Locate the cell with the specified text and output its [x, y] center coordinate. 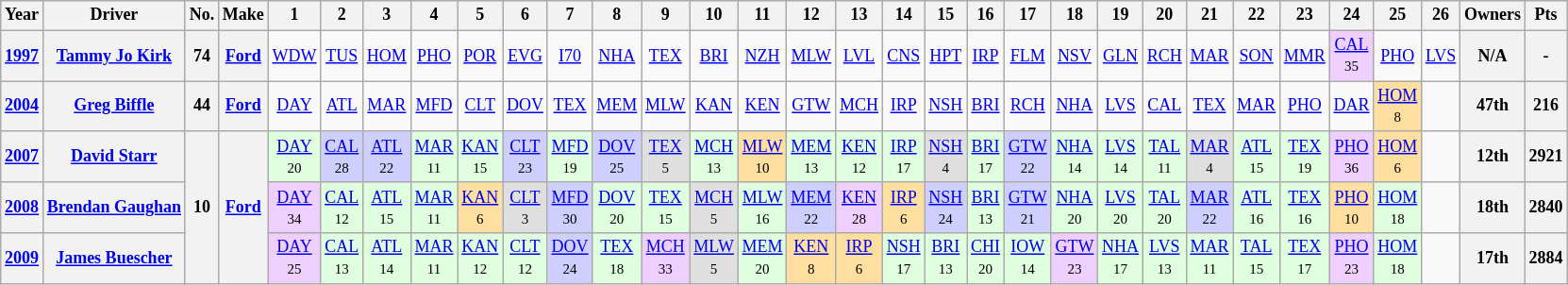
CAL35 [1351, 56]
LVL [859, 56]
2884 [1545, 259]
MLW16 [762, 208]
23 [1304, 15]
KAN [713, 107]
13 [859, 15]
CLT3 [525, 208]
KAN15 [480, 157]
TUS [342, 56]
David Starr [113, 157]
GLN [1121, 56]
CAL [1164, 107]
47th [1493, 107]
5 [480, 15]
NSH17 [904, 259]
MAR4 [1209, 157]
TEX5 [666, 157]
2009 [23, 259]
FLM [1027, 56]
CNS [904, 56]
2004 [23, 107]
ATL16 [1257, 208]
TAL11 [1164, 157]
12 [811, 15]
12th [1493, 157]
Brendan Gaughan [113, 208]
KAN6 [480, 208]
ATL [342, 107]
KEN [762, 107]
Pts [1545, 15]
TEX18 [617, 259]
Make [243, 15]
DAY20 [294, 157]
CLT12 [525, 259]
MLW5 [713, 259]
1997 [23, 56]
21 [1209, 15]
KEN8 [811, 259]
IOW14 [1027, 259]
DOV20 [617, 208]
NSH24 [945, 208]
MEM22 [811, 208]
DOV24 [570, 259]
KEN28 [859, 208]
MMR [1304, 56]
216 [1545, 107]
- [1545, 56]
TEX16 [1304, 208]
19 [1121, 15]
NZH [762, 56]
HOM [387, 56]
MLW10 [762, 157]
MAR22 [1209, 208]
CLT [480, 107]
SON [1257, 56]
DAY34 [294, 208]
20 [1164, 15]
No. [202, 15]
Greg Biffle [113, 107]
1 [294, 15]
NSV [1075, 56]
CAL13 [342, 259]
WDW [294, 56]
MCH [859, 107]
DAR [1351, 107]
LVS14 [1121, 157]
18 [1075, 15]
James Buescher [113, 259]
PHO10 [1351, 208]
DAY [294, 107]
I70 [570, 56]
17 [1027, 15]
MEM [617, 107]
PHO23 [1351, 259]
MEM13 [811, 157]
TEX19 [1304, 157]
NHA14 [1075, 157]
25 [1398, 15]
TEX15 [666, 208]
IRP17 [904, 157]
POR [480, 56]
Owners [1493, 15]
6 [525, 15]
18th [1493, 208]
MCH33 [666, 259]
4 [434, 15]
TAL20 [1164, 208]
14 [904, 15]
HOM8 [1398, 107]
DOV [525, 107]
NSH [945, 107]
PHO36 [1351, 157]
GTW23 [1075, 259]
MCH5 [713, 208]
BRI17 [986, 157]
2921 [1545, 157]
26 [1442, 15]
CAL12 [342, 208]
Year [23, 15]
22 [1257, 15]
TAL15 [1257, 259]
11 [762, 15]
2008 [23, 208]
KEN12 [859, 157]
DOV25 [617, 157]
3 [387, 15]
GTW22 [1027, 157]
MEM20 [762, 259]
MCH13 [713, 157]
Tammy Jo Kirk [113, 56]
CLT23 [525, 157]
MFD [434, 107]
LVS20 [1121, 208]
GTW [811, 107]
NHA17 [1121, 259]
N/A [1493, 56]
15 [945, 15]
16 [986, 15]
8 [617, 15]
ATL14 [387, 259]
Driver [113, 15]
NHA20 [1075, 208]
CHI20 [986, 259]
ATL22 [387, 157]
TEX17 [1304, 259]
17th [1493, 259]
7 [570, 15]
24 [1351, 15]
CAL28 [342, 157]
GTW21 [1027, 208]
44 [202, 107]
NSH4 [945, 157]
HPT [945, 56]
MFD19 [570, 157]
2007 [23, 157]
2840 [1545, 208]
74 [202, 56]
2 [342, 15]
EVG [525, 56]
DAY25 [294, 259]
MFD30 [570, 208]
HOM6 [1398, 157]
LVS13 [1164, 259]
9 [666, 15]
KAN12 [480, 259]
